Return (x, y) of the center of cell containing provided text 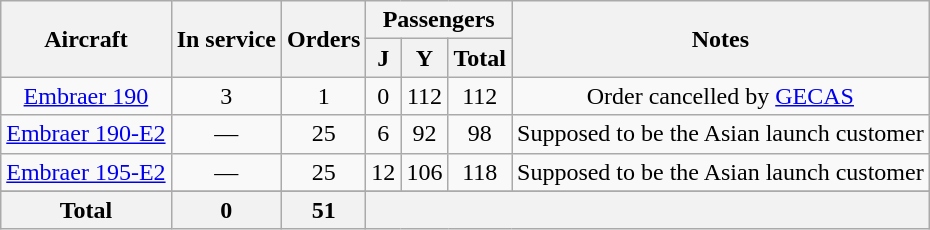
6 (384, 134)
92 (424, 134)
98 (480, 134)
12 (384, 172)
Aircraft (86, 39)
3 (226, 96)
Orders (323, 39)
Embraer 195-E2 (86, 172)
In service (226, 39)
Y (424, 58)
Notes (721, 39)
1 (323, 96)
118 (480, 172)
Order cancelled by GECAS (721, 96)
Embraer 190-E2 (86, 134)
Passengers (439, 20)
51 (323, 210)
106 (424, 172)
J (384, 58)
Embraer 190 (86, 96)
